Identify which cell holds the provided text, then report its [x, y] central coordinate. 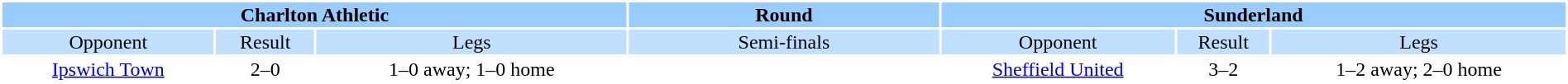
Semi-finals [784, 42]
2–0 [265, 69]
1–2 away; 2–0 home [1419, 69]
Charlton Athletic [314, 15]
Ipswich Town [108, 69]
1–0 away; 1–0 home [471, 69]
3–2 [1223, 69]
Round [784, 15]
Sheffield United [1058, 69]
Sunderland [1254, 15]
